Return the [x, y] coordinate for the center point of the cell that contains the specified text.  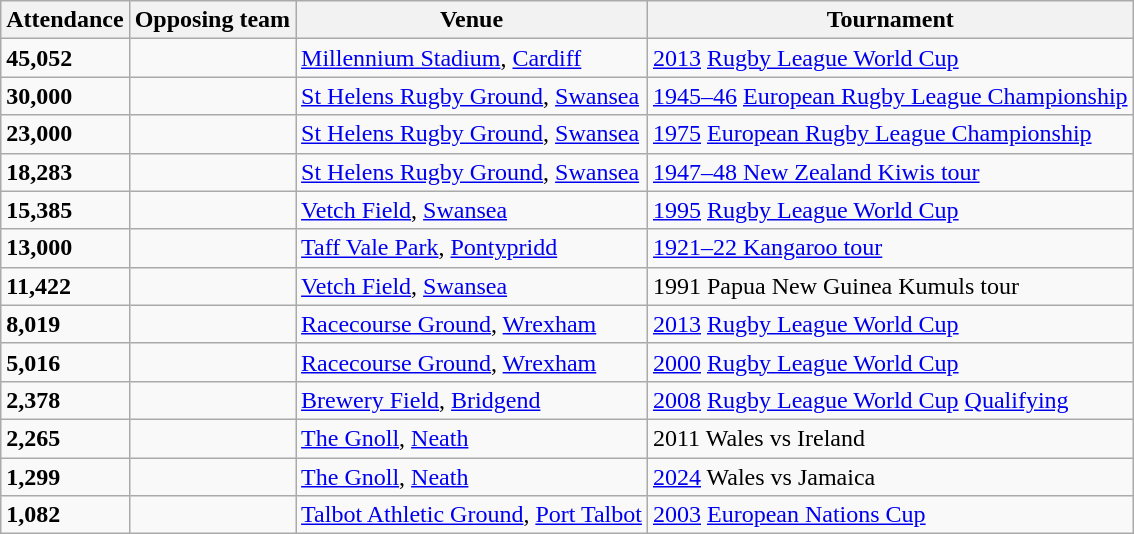
2003 European Nations Cup [890, 515]
1945–46 European Rugby League Championship [890, 96]
2000 Rugby League World Cup [890, 362]
1,299 [65, 477]
23,000 [65, 134]
15,385 [65, 210]
2,378 [65, 400]
1,082 [65, 515]
5,016 [65, 362]
2024 Wales vs Jamaica [890, 477]
Talbot Athletic Ground, Port Talbot [472, 515]
1921–22 Kangaroo tour [890, 248]
Brewery Field, Bridgend [472, 400]
1995 Rugby League World Cup [890, 210]
Millennium Stadium, Cardiff [472, 58]
1975 European Rugby League Championship [890, 134]
Opposing team [212, 20]
2011 Wales vs Ireland [890, 438]
13,000 [65, 248]
8,019 [65, 324]
1947–48 New Zealand Kiwis tour [890, 172]
2,265 [65, 438]
Tournament [890, 20]
Attendance [65, 20]
1991 Papua New Guinea Kumuls tour [890, 286]
Venue [472, 20]
18,283 [65, 172]
Taff Vale Park, Pontypridd [472, 248]
45,052 [65, 58]
30,000 [65, 96]
2008 Rugby League World Cup Qualifying [890, 400]
11,422 [65, 286]
